Capture the cell that displays the provided text and extract its (x, y) central coordinate. 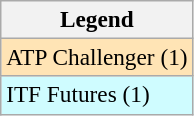
ATP Challenger (1) (97, 57)
ITF Futures (1) (97, 95)
Legend (97, 19)
